Output the (X, Y) coordinate of the center of the cell containing the given text.  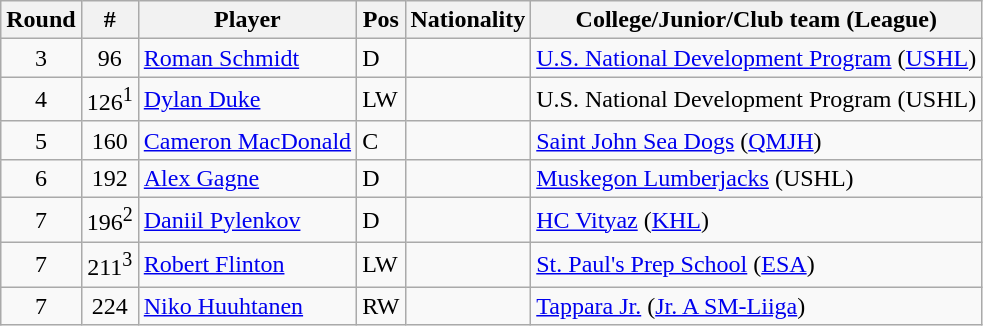
Cameron MacDonald (247, 140)
192 (110, 178)
5 (41, 140)
Pos (381, 20)
# (110, 20)
1261 (110, 100)
Round (41, 20)
Robert Flinton (247, 264)
RW (381, 306)
Muskegon Lumberjacks (USHL) (756, 178)
160 (110, 140)
Player (247, 20)
Saint John Sea Dogs (QMJH) (756, 140)
2113 (110, 264)
3 (41, 58)
Nationality (468, 20)
Tappara Jr. (Jr. A SM-Liiga) (756, 306)
Dylan Duke (247, 100)
6 (41, 178)
96 (110, 58)
Daniil Pylenkov (247, 220)
1962 (110, 220)
4 (41, 100)
HC Vityaz (KHL) (756, 220)
Alex Gagne (247, 178)
St. Paul's Prep School (ESA) (756, 264)
Niko Huuhtanen (247, 306)
College/Junior/Club team (League) (756, 20)
Roman Schmidt (247, 58)
C (381, 140)
224 (110, 306)
